Scan for the cell matching the given text and deliver its (x, y) coordinate at center. 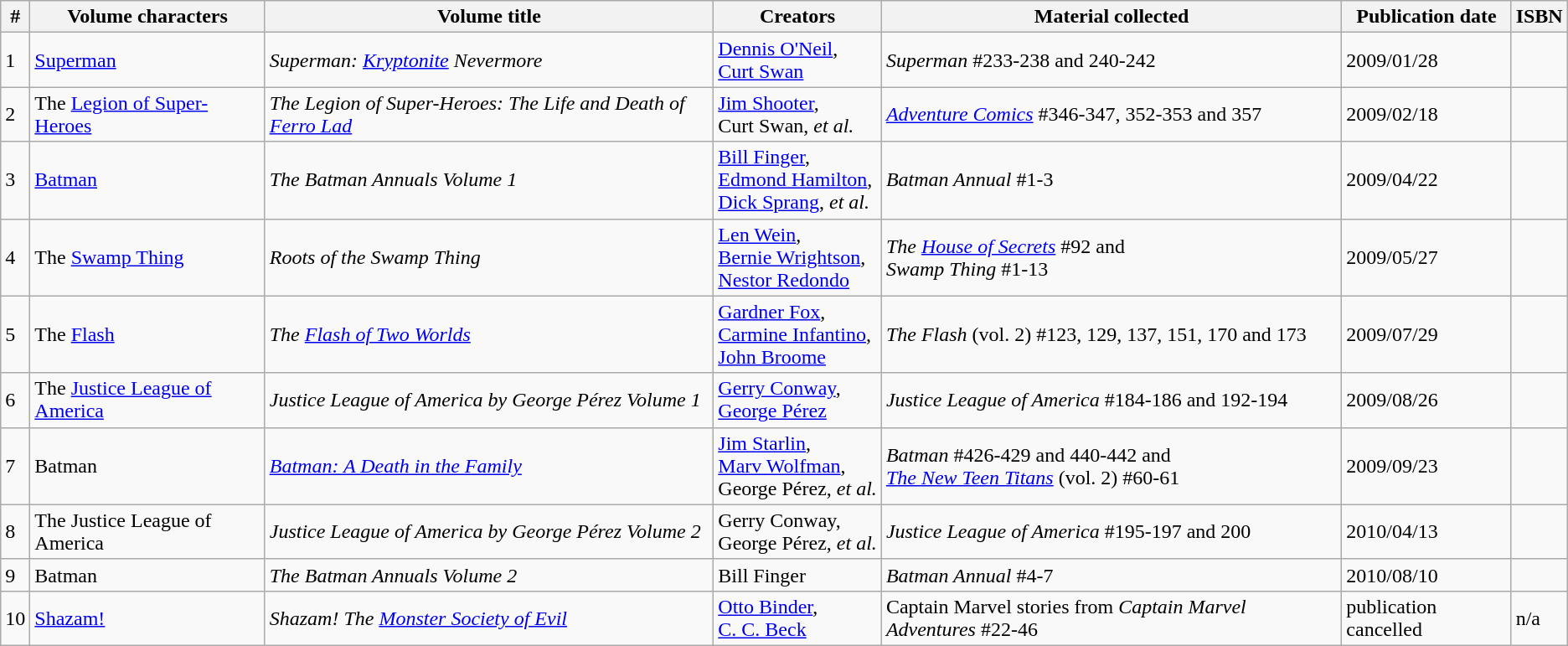
2009/01/28 (1426, 60)
The Batman Annuals Volume 2 (489, 575)
publication cancelled (1426, 618)
Superman #233-238 and 240-242 (1111, 60)
The Flash of Two Worlds (489, 334)
Justice League of America by George Pérez Volume 1 (489, 401)
2010/08/10 (1426, 575)
Justice League of America #195-197 and 200 (1111, 531)
8 (15, 531)
Jim Starlin,Marv Wolfman,George Pérez, et al. (797, 466)
Len Wein,Bernie Wrightson,Nestor Redondo (797, 257)
Roots of the Swamp Thing (489, 257)
Batman Annual #4-7 (1111, 575)
2009/04/22 (1426, 180)
Material collected (1111, 17)
Otto Binder,C. C. Beck (797, 618)
Creators (797, 17)
Batman #426-429 and 440-442 andThe New Teen Titans (vol. 2) #60-61 (1111, 466)
Batman: A Death in the Family (489, 466)
Superman (147, 60)
The Legion of Super-Heroes (147, 114)
1 (15, 60)
2009/09/23 (1426, 466)
Shazam! The Monster Society of Evil (489, 618)
The Batman Annuals Volume 1 (489, 180)
Gerry Conway,George Pérez, et al. (797, 531)
9 (15, 575)
ISBN (1540, 17)
Volume characters (147, 17)
Gardner Fox,Carmine Infantino,John Broome (797, 334)
7 (15, 466)
2 (15, 114)
Justice League of America by George Pérez Volume 2 (489, 531)
Volume title (489, 17)
2009/05/27 (1426, 257)
Gerry Conway,George Pérez (797, 401)
2009/07/29 (1426, 334)
Bill Finger,Edmond Hamilton,Dick Sprang, et al. (797, 180)
# (15, 17)
Superman: Kryptonite Nevermore (489, 60)
n/a (1540, 618)
10 (15, 618)
2009/02/18 (1426, 114)
The Swamp Thing (147, 257)
The Flash (147, 334)
Jim Shooter,Curt Swan, et al. (797, 114)
The House of Secrets #92 andSwamp Thing #1-13 (1111, 257)
Adventure Comics #346-347, 352-353 and 357 (1111, 114)
2009/08/26 (1426, 401)
Batman Annual #1-3 (1111, 180)
Justice League of America #184-186 and 192-194 (1111, 401)
3 (15, 180)
5 (15, 334)
Bill Finger (797, 575)
Shazam! (147, 618)
Captain Marvel stories from Captain Marvel Adventures #22-46 (1111, 618)
4 (15, 257)
Publication date (1426, 17)
The Legion of Super-Heroes: The Life and Death of Ferro Lad (489, 114)
2010/04/13 (1426, 531)
Dennis O'Neil,Curt Swan (797, 60)
6 (15, 401)
The Flash (vol. 2) #123, 129, 137, 151, 170 and 173 (1111, 334)
